Return the (x, y) coordinate for the center point of the cell that contains the specified text.  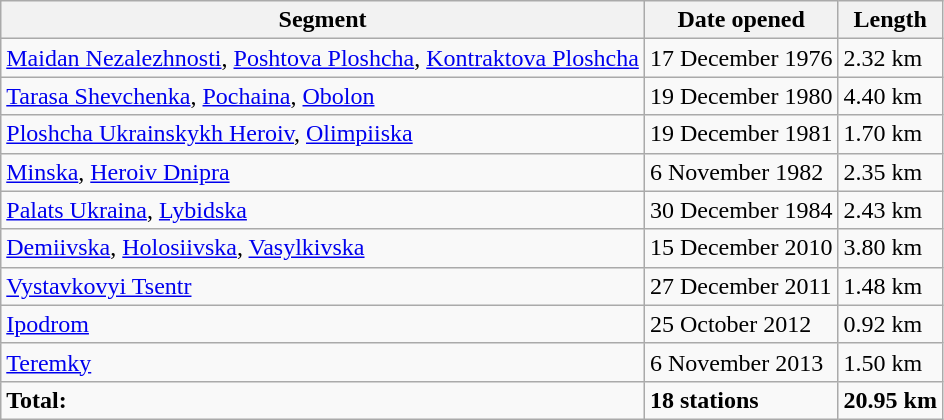
15 December 2010 (741, 248)
6 November 2013 (741, 362)
Maidan Nezalezhnosti, Poshtova Ploshcha, Kontraktova Ploshcha (323, 58)
Tarasa Shevchenka, Pochaina, Obolon (323, 96)
30 December 1984 (741, 210)
2.35 km (890, 172)
Palats Ukraina, Lybidska (323, 210)
Demiivska, Holosiivska, Vasylkivska (323, 248)
1.70 km (890, 134)
18 stations (741, 400)
Total: (323, 400)
Date opened (741, 20)
Ploshcha Ukrainskykh Heroiv, Olimpiiska (323, 134)
1.48 km (890, 286)
19 December 1980 (741, 96)
0.92 km (890, 324)
19 December 1981 (741, 134)
6 November 1982 (741, 172)
20.95 km (890, 400)
2.32 km (890, 58)
Length (890, 20)
Teremky (323, 362)
27 December 2011 (741, 286)
4.40 km (890, 96)
25 October 2012 (741, 324)
Vystavkovyi Tsentr (323, 286)
2.43 km (890, 210)
Ipodrom (323, 324)
17 December 1976 (741, 58)
Minska, Heroiv Dnipra (323, 172)
Segment (323, 20)
1.50 km (890, 362)
3.80 km (890, 248)
